Scan for the cell matching the given text and deliver its (x, y) coordinate at center. 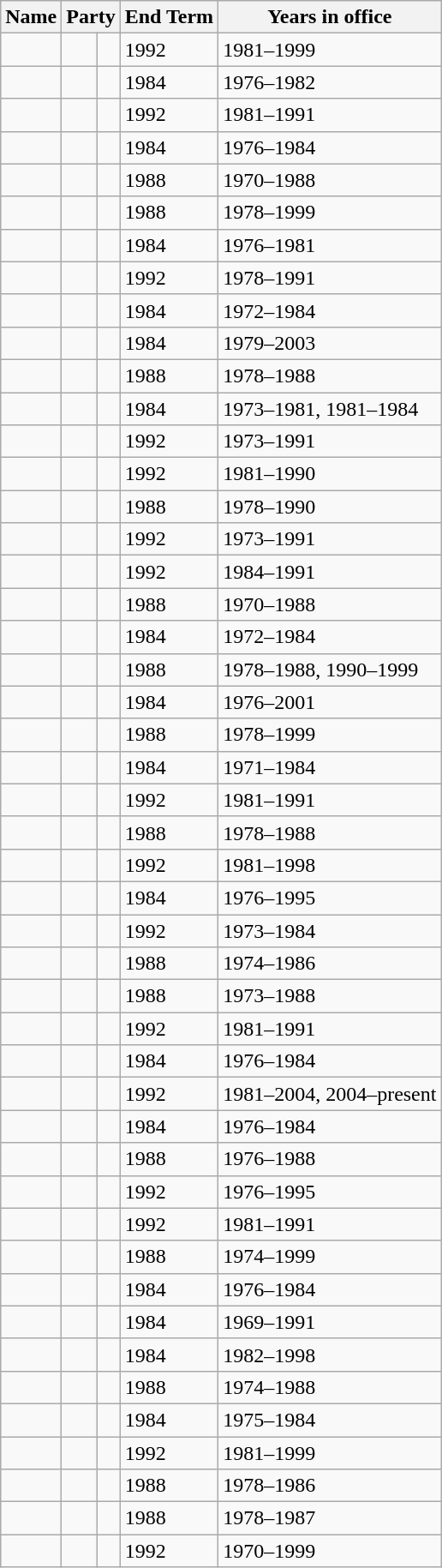
1978–1986 (330, 1486)
1978–1987 (330, 1518)
End Term (169, 17)
1971–1984 (330, 767)
1978–1991 (330, 278)
1976–1982 (330, 82)
Years in office (330, 17)
1981–1998 (330, 865)
1974–1999 (330, 1257)
1978–1988, 1990–1999 (330, 670)
1979–2003 (330, 343)
1976–2001 (330, 702)
1984–1991 (330, 572)
1974–1988 (330, 1387)
1973–1981, 1981–1984 (330, 409)
1973–1988 (330, 996)
1970–1999 (330, 1551)
1975–1984 (330, 1420)
1982–1998 (330, 1355)
1969–1991 (330, 1322)
1973–1984 (330, 930)
1978–1990 (330, 507)
Party (91, 17)
1976–1981 (330, 245)
Name (31, 17)
1974–1986 (330, 964)
1976–1988 (330, 1159)
1981–1990 (330, 474)
1981–2004, 2004–present (330, 1094)
